Return the (x, y) coordinate for the center point of the cell that contains the specified text.  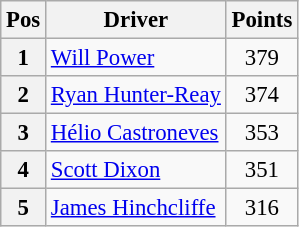
316 (262, 208)
351 (262, 170)
2 (24, 95)
353 (262, 133)
1 (24, 58)
James Hinchcliffe (136, 208)
Hélio Castroneves (136, 133)
5 (24, 208)
4 (24, 170)
3 (24, 133)
Points (262, 20)
Driver (136, 20)
374 (262, 95)
Will Power (136, 58)
Scott Dixon (136, 170)
Pos (24, 20)
379 (262, 58)
Ryan Hunter-Reay (136, 95)
